Extract the [X, Y] coordinate from the center of the cell holding the provided text.  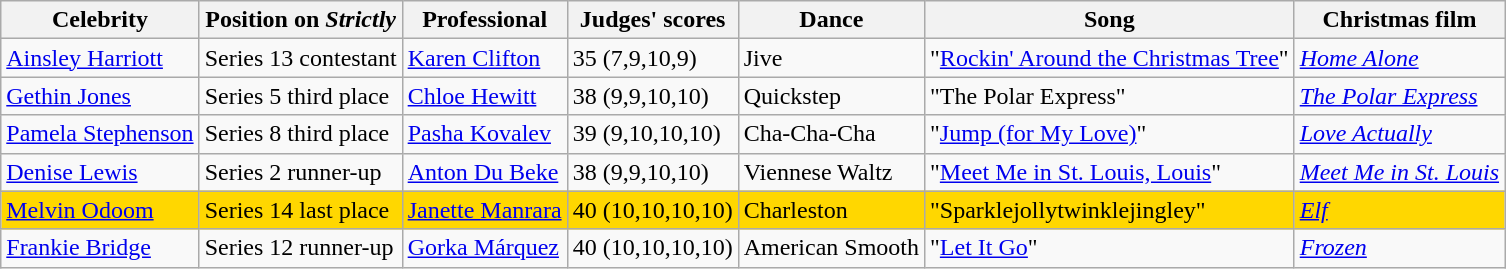
Cha-Cha-Cha [831, 134]
Karen Clifton [484, 58]
Christmas film [1399, 20]
Series 12 runner-up [300, 248]
American Smooth [831, 248]
Series 13 contestant [300, 58]
Janette Manrara [484, 210]
Frozen [1399, 248]
35 (7,9,10,9) [652, 58]
Viennese Waltz [831, 172]
Love Actually [1399, 134]
Series 14 last place [300, 210]
"Meet Me in St. Louis, Louis" [1110, 172]
Pasha Kovalev [484, 134]
39 (9,10,10,10) [652, 134]
Series 8 third place [300, 134]
Anton Du Beke [484, 172]
Gethin Jones [100, 96]
Series 5 third place [300, 96]
Chloe Hewitt [484, 96]
Song [1110, 20]
Series 2 runner-up [300, 172]
Quickstep [831, 96]
Judges' scores [652, 20]
Denise Lewis [100, 172]
"Let It Go" [1110, 248]
Gorka Márquez [484, 248]
Charleston [831, 210]
"The Polar Express" [1110, 96]
Professional [484, 20]
Dance [831, 20]
Position on Strictly [300, 20]
Frankie Bridge [100, 248]
Jive [831, 58]
Home Alone [1399, 58]
"Jump (for My Love)" [1110, 134]
"Rockin' Around the Christmas Tree" [1110, 58]
Meet Me in St. Louis [1399, 172]
The Polar Express [1399, 96]
Melvin Odoom [100, 210]
Elf [1399, 210]
Celebrity [100, 20]
Ainsley Harriott [100, 58]
"Sparklejollytwinklejingley" [1110, 210]
Pamela Stephenson [100, 134]
